From the cell containing the given text, extract its center point as (X, Y) coordinate. 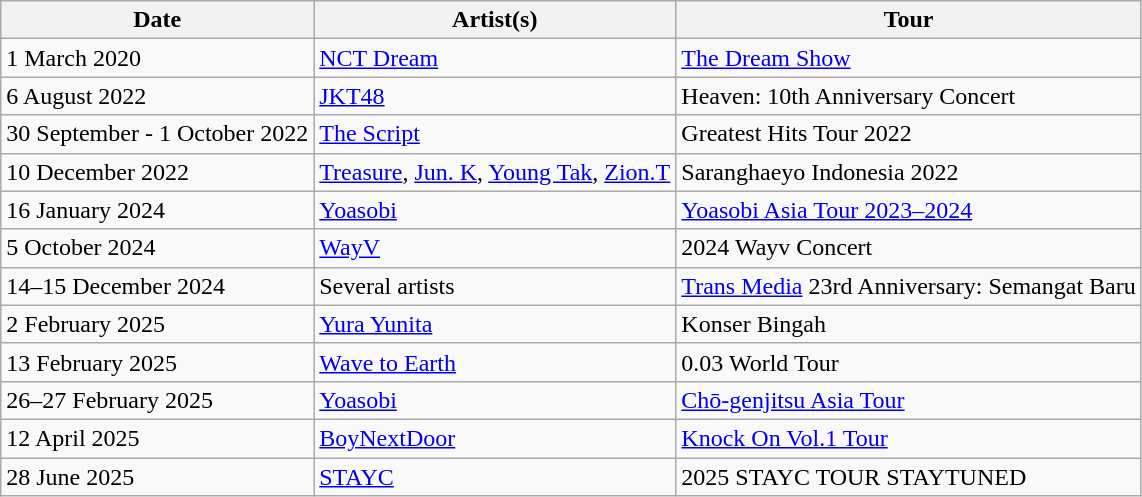
14–15 December 2024 (158, 286)
0.03 World Tour (908, 362)
Konser Bingah (908, 324)
26–27 February 2025 (158, 400)
30 September - 1 October 2022 (158, 134)
Yoasobi Asia Tour 2023–2024 (908, 210)
The Dream Show (908, 58)
12 April 2025 (158, 438)
NCT Dream (495, 58)
Knock On Vol.1 Tour (908, 438)
5 October 2024 (158, 248)
2 February 2025 (158, 324)
Greatest Hits Tour 2022 (908, 134)
6 August 2022 (158, 96)
2025 STAYC TOUR STAYTUNED (908, 477)
Yura Yunita (495, 324)
Chō-genjitsu Asia Tour (908, 400)
BoyNextDoor (495, 438)
STAYC (495, 477)
10 December 2022 (158, 172)
28 June 2025 (158, 477)
Artist(s) (495, 20)
Treasure, Jun. K, Young Tak, Zion.T (495, 172)
JKT48 (495, 96)
16 January 2024 (158, 210)
Date (158, 20)
Several artists (495, 286)
Trans Media 23rd Anniversary: Semangat Baru (908, 286)
13 February 2025 (158, 362)
WayV (495, 248)
2024 Wayv Concert (908, 248)
The Script (495, 134)
Heaven: 10th Anniversary Concert (908, 96)
Saranghaeyo Indonesia 2022 (908, 172)
1 March 2020 (158, 58)
Wave to Earth (495, 362)
Tour (908, 20)
